Search for the cell housing the specified text and yield its [X, Y] center coordinate. 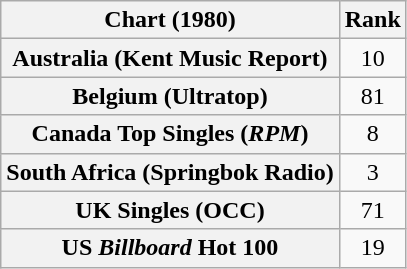
Canada Top Singles (RPM) [170, 134]
Rank [372, 20]
81 [372, 96]
10 [372, 58]
Australia (Kent Music Report) [170, 58]
8 [372, 134]
Chart (1980) [170, 20]
US Billboard Hot 100 [170, 248]
South Africa (Springbok Radio) [170, 172]
Belgium (Ultratop) [170, 96]
UK Singles (OCC) [170, 210]
71 [372, 210]
3 [372, 172]
19 [372, 248]
